Scan for the cell matching the given text and deliver its [x, y] coordinate at center. 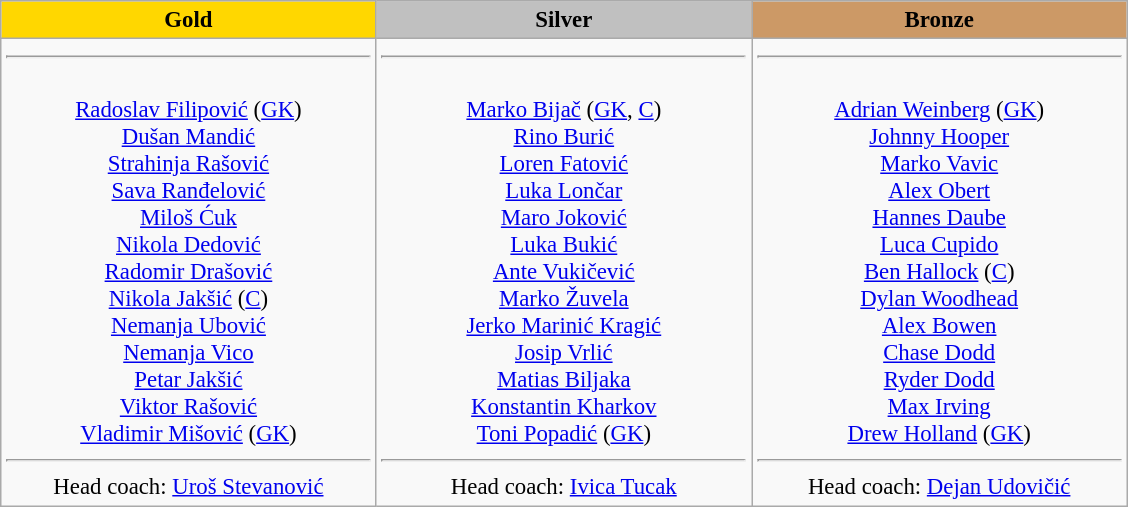
Bronze [940, 20]
Silver [564, 20]
Gold [188, 20]
